For the text-containing cell, return its midpoint in (X, Y) coordinate format. 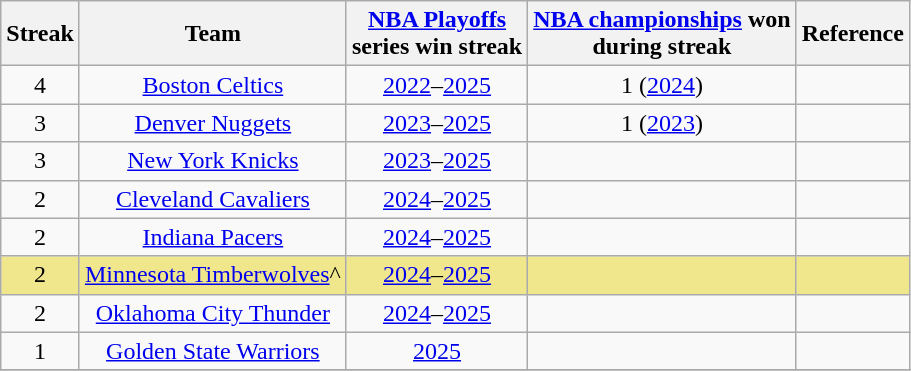
1 (40, 351)
1 (2023) (662, 123)
1 (2024) (662, 85)
Streak (40, 34)
Denver Nuggets (212, 123)
New York Knicks (212, 161)
NBA championships wonduring streak (662, 34)
2025 (436, 351)
2022–2025 (436, 85)
Team (212, 34)
Golden State Warriors (212, 351)
NBA Playoffsseries win streak (436, 34)
Cleveland Cavaliers (212, 199)
Boston Celtics (212, 85)
Indiana Pacers (212, 237)
Minnesota Timberwolves^ (212, 275)
Oklahoma City Thunder (212, 313)
4 (40, 85)
Reference (852, 34)
